Return [x, y] of the center of cell containing provided text 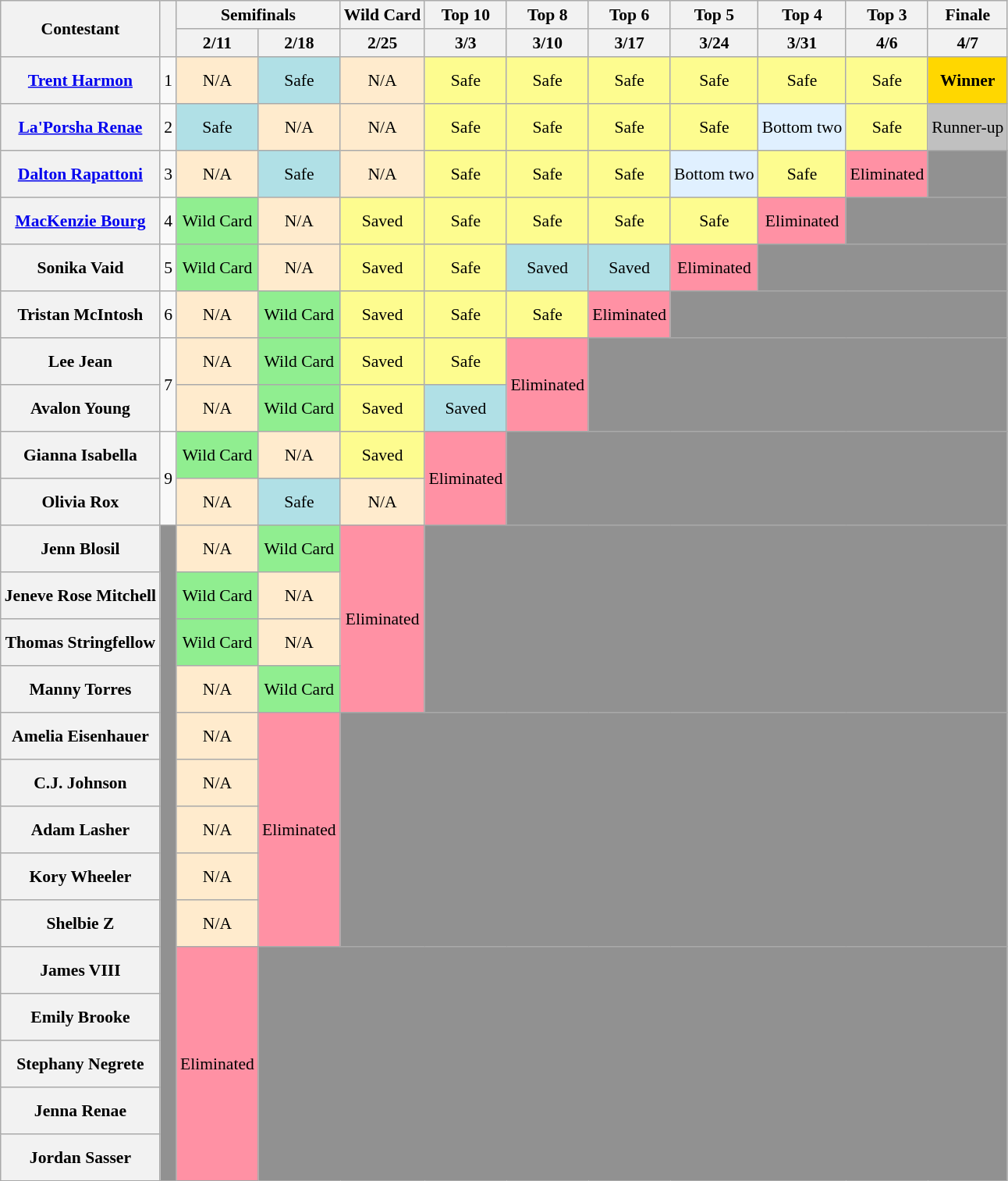
Stephany Negrete [80, 1063]
Sonika Vaid [80, 267]
Dalton Rapattoni [80, 173]
C.J. Johnson [80, 782]
Runner-up [967, 126]
Adam Lasher [80, 829]
Trent Harmon [80, 80]
3/3 [465, 43]
Gianna Isabella [80, 454]
7 [169, 384]
Jenna Renae [80, 1110]
4 [169, 220]
Top 10 [465, 15]
4/7 [967, 43]
Lee Jean [80, 361]
Top 4 [802, 15]
Top 3 [886, 15]
Jordan Sasser [80, 1157]
Kory Wheeler [80, 876]
Emily Brooke [80, 1016]
2/11 [217, 43]
Top 6 [629, 15]
Finale [967, 15]
6 [169, 314]
Winner [967, 80]
Olivia Rox [80, 501]
Shelbie Z [80, 923]
5 [169, 267]
4/6 [886, 43]
1 [169, 80]
Jeneve Rose Mitchell [80, 595]
Manny Torres [80, 688]
2 [169, 126]
2/18 [300, 43]
MacKenzie Bourg [80, 220]
Tristan McIntosh [80, 314]
3/17 [629, 43]
3/10 [548, 43]
2/25 [382, 43]
3/24 [715, 43]
Semifinals [258, 15]
Top 5 [715, 15]
La'Porsha Renae [80, 126]
Jenn Blosil [80, 548]
Amelia Eisenhauer [80, 735]
3/31 [802, 43]
Thomas Stringfellow [80, 642]
James VIII [80, 969]
Contestant [80, 28]
3 [169, 173]
Top 8 [548, 15]
Avalon Young [80, 407]
9 [169, 478]
